Find where the given text appears and provide that cell's center as [x, y] coordinate. 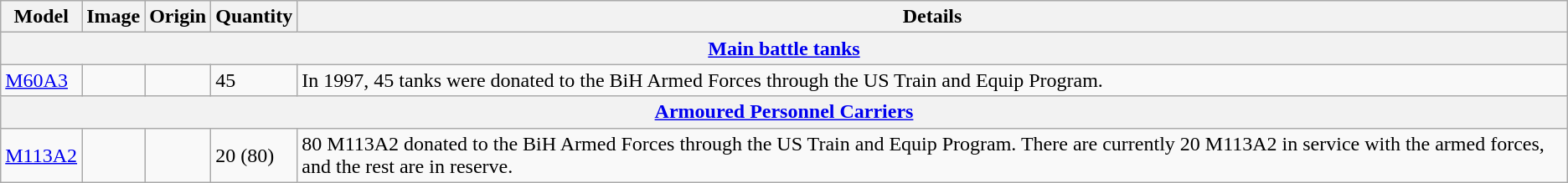
M113A2 [42, 155]
45 [255, 80]
In 1997, 45 tanks were donated to the BiH Armed Forces through the US Train and Equip Program. [932, 80]
Main battle tanks [784, 48]
Origin [178, 17]
Details [932, 17]
Armoured Personnel Carriers [784, 112]
Image [114, 17]
Quantity [255, 17]
M60A3 [42, 80]
20 (80) [255, 155]
Model [42, 17]
